Detect which cell encompasses the target text, then output its (x, y) center coordinate. 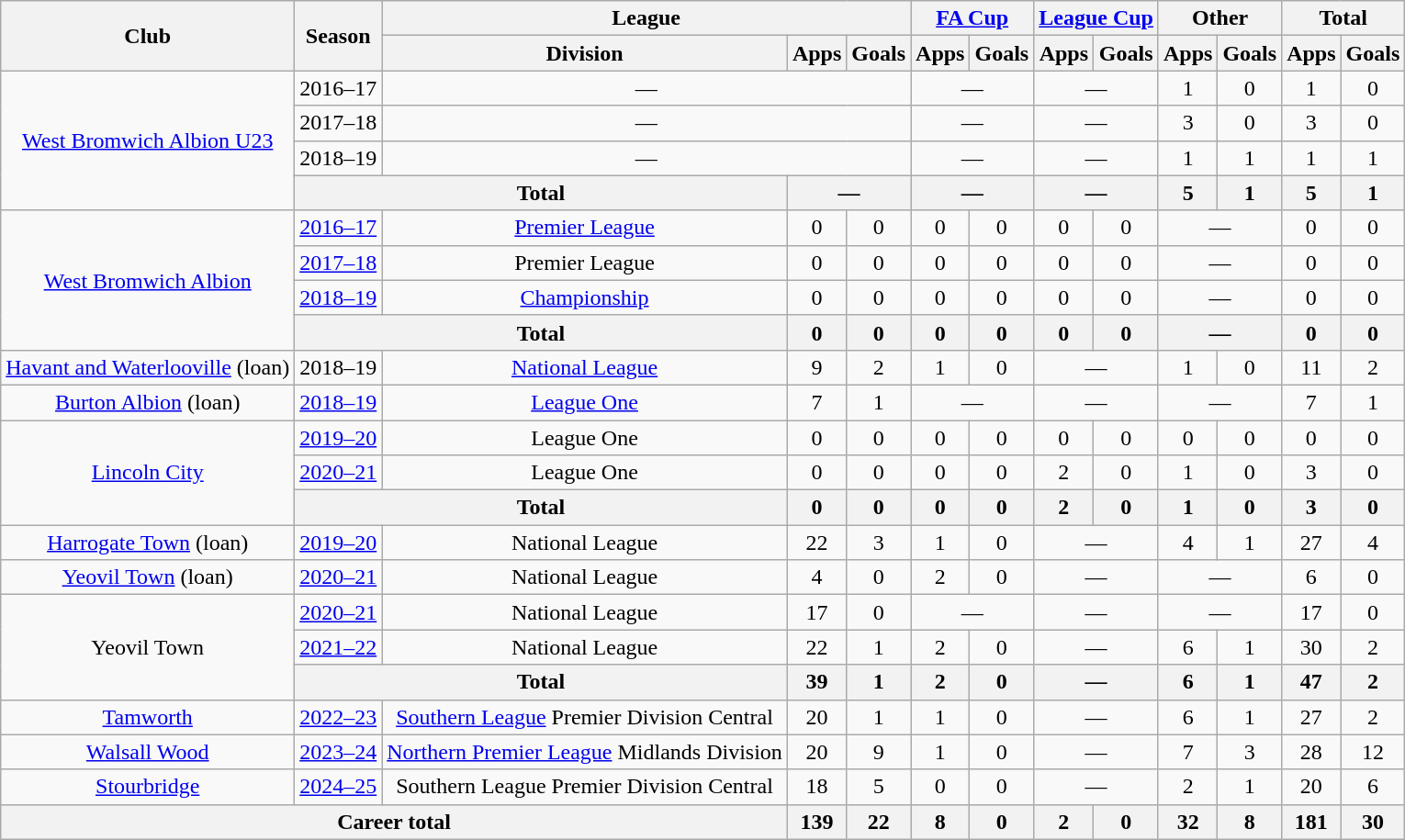
League Cup (1096, 18)
Other (1220, 18)
Yeovil Town (148, 647)
139 (816, 822)
Harrogate Town (loan) (148, 543)
Burton Albion (loan) (148, 402)
47 (1311, 682)
FA Cup (972, 18)
Stourbridge (148, 787)
Walsall Wood (148, 752)
12 (1373, 752)
Tamworth (148, 717)
39 (816, 682)
Club (148, 36)
32 (1187, 822)
18 (816, 787)
28 (1311, 752)
Havant and Waterlooville (loan) (148, 367)
Season (338, 36)
Career total (395, 822)
Championship (585, 297)
181 (1311, 822)
League (646, 18)
2023–24 (338, 752)
Division (585, 53)
West Bromwich Albion (148, 280)
2022–23 (338, 717)
Yeovil Town (loan) (148, 577)
Northern Premier League Midlands Division (585, 752)
11 (1311, 367)
2021–22 (338, 647)
West Bromwich Albion U23 (148, 140)
2024–25 (338, 787)
Lincoln City (148, 473)
